Scan for the cell matching the given text and deliver its (x, y) coordinate at center. 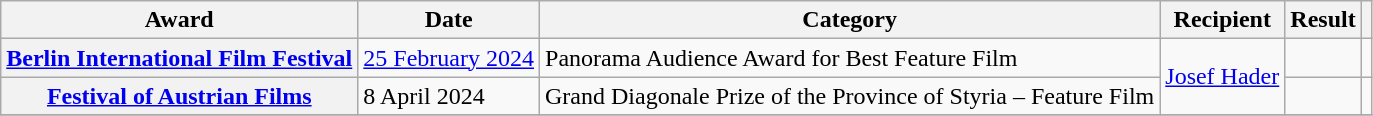
Recipient (1222, 20)
Festival of Austrian Films (180, 96)
Grand Diagonale Prize of the Province of Styria – Feature Film (850, 96)
25 February 2024 (449, 58)
8 April 2024 (449, 96)
Panorama Audience Award for Best Feature Film (850, 58)
Josef Hader (1222, 77)
Category (850, 20)
Award (180, 20)
Date (449, 20)
Result (1323, 20)
Berlin International Film Festival (180, 58)
